Find where the given text appears and provide that cell's center as (X, Y) coordinate. 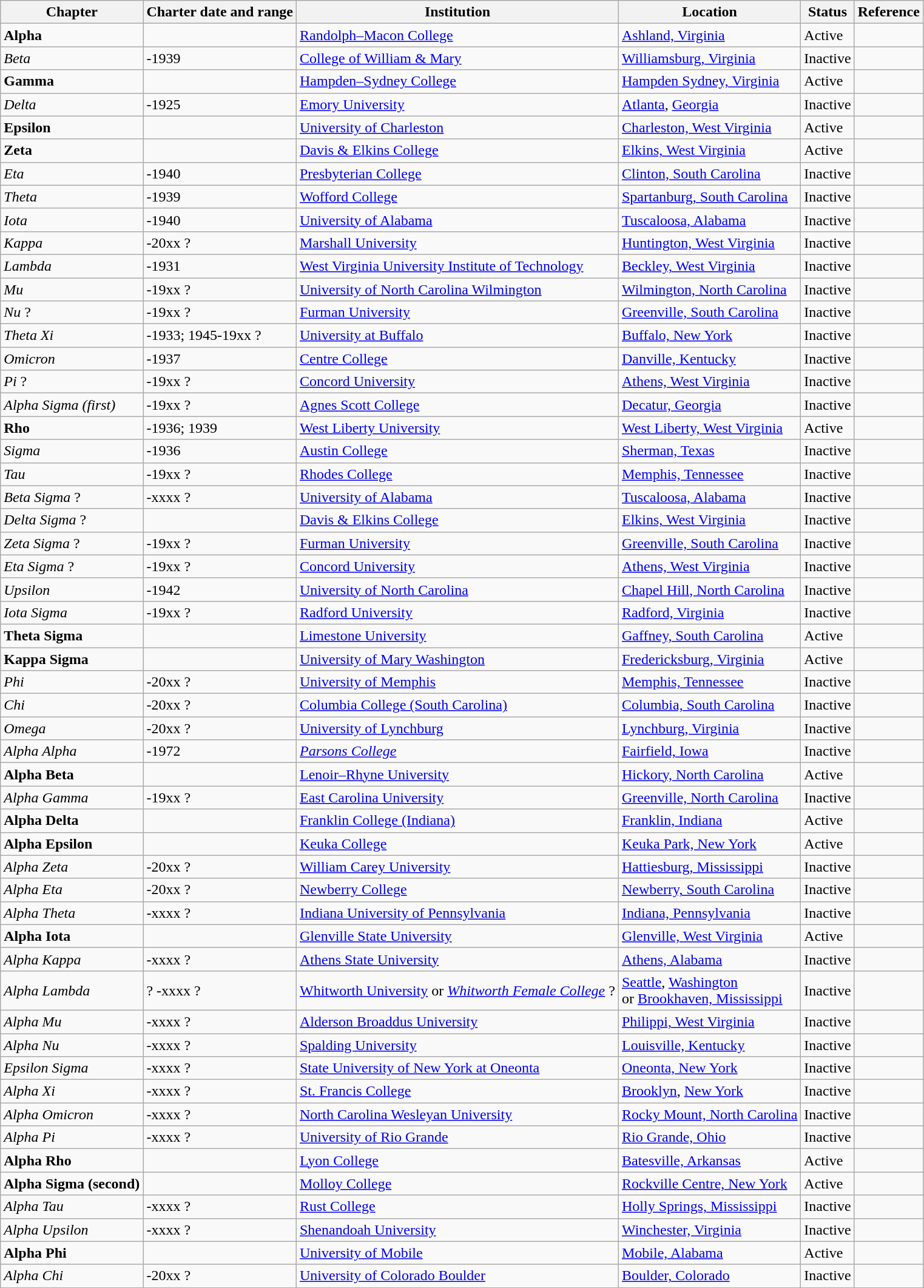
Agnes Scott College (457, 405)
Emory University (457, 104)
University of Rio Grande (457, 1137)
Chapter (72, 12)
State University of New York at Oneonta (457, 1068)
Lambda (72, 266)
Decatur, Georgia (709, 405)
Alpha Chi (72, 1276)
Rho (72, 428)
Athens, Alabama (709, 959)
Upsilon (72, 589)
Mu (72, 290)
Winchester, Virginia (709, 1230)
Gaffney, South Carolina (709, 636)
Glenville, West Virginia (709, 936)
Delta Sigma ? (72, 520)
Oneonta, New York (709, 1068)
Epsilon Sigma (72, 1068)
Alpha Eta (72, 890)
University of Mobile (457, 1253)
Alpha Nu (72, 1045)
University of North Carolina Wilmington (457, 290)
Lenoir–Rhyne University (457, 774)
Alpha Phi (72, 1253)
Wilmington, North Carolina (709, 290)
Omega (72, 728)
Eta (72, 174)
Alpha Kappa (72, 959)
Hampden Sydney, Virginia (709, 81)
University of Mary Washington (457, 659)
Alpha Delta (72, 821)
Fredericksburg, Virginia (709, 659)
University of Memphis (457, 682)
Fairfield, Iowa (709, 751)
-1937 (220, 359)
Newberry, South Carolina (709, 890)
Chi (72, 705)
Beckley, West Virginia (709, 266)
Williamsburg, Virginia (709, 58)
University of Colorado Boulder (457, 1276)
Presbyterian College (457, 174)
Reference (888, 12)
-1972 (220, 751)
Batesville, Arkansas (709, 1161)
Location (709, 12)
Sherman, Texas (709, 451)
Theta Sigma (72, 636)
Radford, Virginia (709, 612)
Institution (457, 12)
College of William & Mary (457, 58)
Rio Grande, Ohio (709, 1137)
University of Lynchburg (457, 728)
Alpha Theta (72, 913)
Randolph–Macon College (457, 35)
Alpha Epsilon (72, 844)
West Liberty University (457, 428)
Radford University (457, 612)
Buffalo, New York (709, 336)
Alpha Sigma (first) (72, 405)
Franklin College (Indiana) (457, 821)
North Carolina Wesleyan University (457, 1114)
University at Buffalo (457, 336)
Glenville State University (457, 936)
Newberry College (457, 890)
Alpha Tau (72, 1207)
Austin College (457, 451)
Philippi, West Virginia (709, 1022)
Alderson Broaddus University (457, 1022)
Theta Xi (72, 336)
Alpha Gamma (72, 798)
Parsons College (457, 751)
Omicron (72, 359)
University of Charleston (457, 127)
Alpha Xi (72, 1091)
Eta Sigma ? (72, 566)
Alpha Iota (72, 936)
-1936 (220, 451)
Keuka College (457, 844)
Alpha Zeta (72, 867)
Alpha Mu (72, 1022)
Alpha Omicron (72, 1114)
Alpha Lambda (72, 991)
Epsilon (72, 127)
Hampden–Sydney College (457, 81)
Rockville Centre, New York (709, 1184)
Rocky Mount, North Carolina (709, 1114)
Columbia, South Carolina (709, 705)
Ashland, Virginia (709, 35)
Kappa Sigma (72, 659)
Boulder, Colorado (709, 1276)
Gamma (72, 81)
Status (828, 12)
Atlanta, Georgia (709, 104)
Indiana, Pennsylvania (709, 913)
Seattle, Washingtonor Brookhaven, Mississippi (709, 991)
Shenandoah University (457, 1230)
Charter date and range (220, 12)
Hickory, North Carolina (709, 774)
Iota (72, 220)
Tau (72, 474)
Kappa (72, 243)
Beta Sigma ? (72, 497)
-1936; 1939 (220, 428)
Franklin, Indiana (709, 821)
Pi ? (72, 382)
Molloy College (457, 1184)
Alpha (72, 35)
? -xxxx ? (220, 991)
East Carolina University (457, 798)
Nu ? (72, 313)
Delta (72, 104)
Huntington, West Virginia (709, 243)
Zeta Sigma ? (72, 543)
-1931 (220, 266)
Limestone University (457, 636)
Spalding University (457, 1045)
-1933; 1945-19xx ? (220, 336)
Marshall University (457, 243)
West Liberty, West Virginia (709, 428)
Alpha Sigma (second) (72, 1184)
Lynchburg, Virginia (709, 728)
Beta (72, 58)
Zeta (72, 151)
Charleston, West Virginia (709, 127)
Chapel Hill, North Carolina (709, 589)
Alpha Pi (72, 1137)
West Virginia University Institute of Technology (457, 266)
Greenville, North Carolina (709, 798)
Louisville, Kentucky (709, 1045)
Columbia College (South Carolina) (457, 705)
Hattiesburg, Mississippi (709, 867)
Mobile, Alabama (709, 1253)
Rust College (457, 1207)
Alpha Rho (72, 1161)
William Carey University (457, 867)
Alpha Upsilon (72, 1230)
Lyon College (457, 1161)
Sigma (72, 451)
Alpha Alpha (72, 751)
Alpha Beta (72, 774)
Brooklyn, New York (709, 1091)
Indiana University of Pennsylvania (457, 913)
Centre College (457, 359)
Spartanburg, South Carolina (709, 197)
Theta (72, 197)
Athens State University (457, 959)
Rhodes College (457, 474)
St. Francis College (457, 1091)
-1925 (220, 104)
Wofford College (457, 197)
Whitworth University or Whitworth Female College ? (457, 991)
Holly Springs, Mississippi (709, 1207)
Phi (72, 682)
University of North Carolina (457, 589)
Keuka Park, New York (709, 844)
Iota Sigma (72, 612)
-1942 (220, 589)
Danville, Kentucky (709, 359)
Clinton, South Carolina (709, 174)
